Detect which cell encompasses the target text, then output its (X, Y) center coordinate. 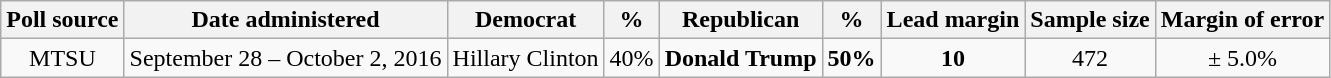
40% (632, 58)
Lead margin (953, 20)
10 (953, 58)
472 (1090, 58)
Sample size (1090, 20)
Donald Trump (740, 58)
Margin of error (1242, 20)
MTSU (62, 58)
Hillary Clinton (526, 58)
Republican (740, 20)
Date administered (286, 20)
Poll source (62, 20)
Democrat (526, 20)
± 5.0% (1242, 58)
September 28 – October 2, 2016 (286, 58)
50% (852, 58)
